Determine the (X, Y) coordinate at the center of the cell enclosing the given text.  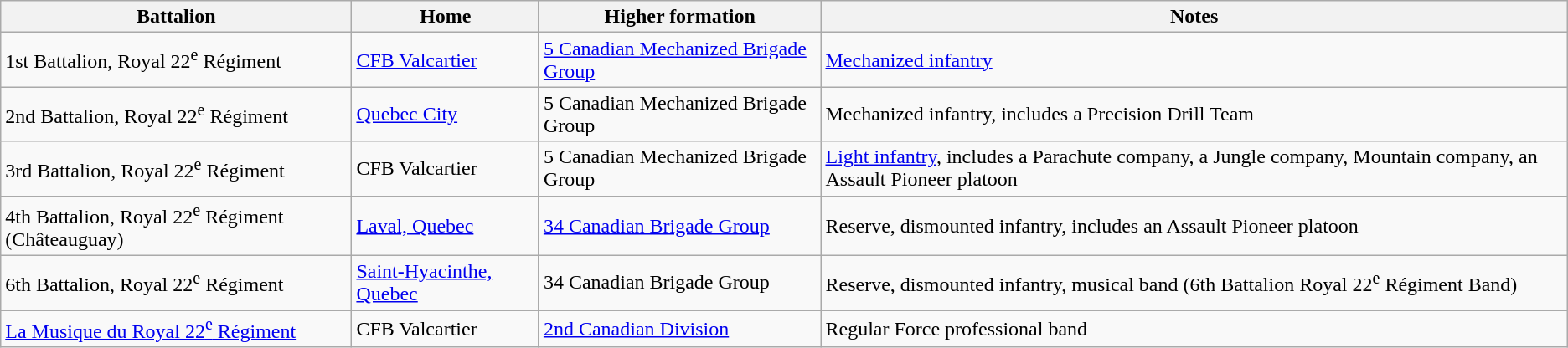
4th Battalion, Royal 22e Régiment (Châteauguay) (176, 226)
La Musique du Royal 22e Régiment (176, 330)
Home (446, 17)
Mechanized infantry (1194, 60)
Reserve, dismounted infantry, musical band (6th Battalion Royal 22e Régiment Band) (1194, 283)
1st Battalion, Royal 22e Régiment (176, 60)
Notes (1194, 17)
3rd Battalion, Royal 22e Régiment (176, 169)
Laval, Quebec (446, 226)
6th Battalion, Royal 22e Régiment (176, 283)
Mechanized infantry, includes a Precision Drill Team (1194, 114)
2nd Battalion, Royal 22e Régiment (176, 114)
2nd Canadian Division (680, 330)
Reserve, dismounted infantry, includes an Assault Pioneer platoon (1194, 226)
Quebec City (446, 114)
Battalion (176, 17)
Higher formation (680, 17)
Saint-Hyacinthe, Quebec (446, 283)
Light infantry, includes a Parachute company, a Jungle company, Mountain company, an Assault Pioneer platoon (1194, 169)
Regular Force professional band (1194, 330)
